Capture the cell that displays the provided text and extract its [X, Y] central coordinate. 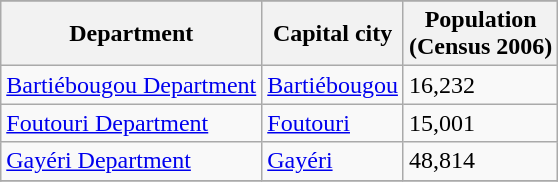
Gayéri [333, 161]
Bartiébougou [333, 85]
Department [132, 34]
16,232 [480, 85]
Bartiébougou Department [132, 85]
Population (Census 2006) [480, 34]
Foutouri Department [132, 123]
Gayéri Department [132, 161]
Capital city [333, 34]
48,814 [480, 161]
Foutouri [333, 123]
15,001 [480, 123]
